Return [x, y] of the center of cell containing provided text 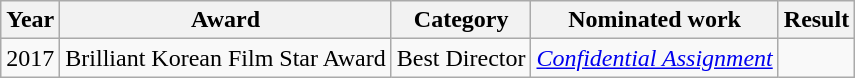
Confidential Assignment [654, 58]
Result [816, 20]
Year [30, 20]
2017 [30, 58]
Nominated work [654, 20]
Best Director [461, 58]
Award [226, 20]
Brilliant Korean Film Star Award [226, 58]
Category [461, 20]
